Find where the given text appears and provide that cell's center as (x, y) coordinate. 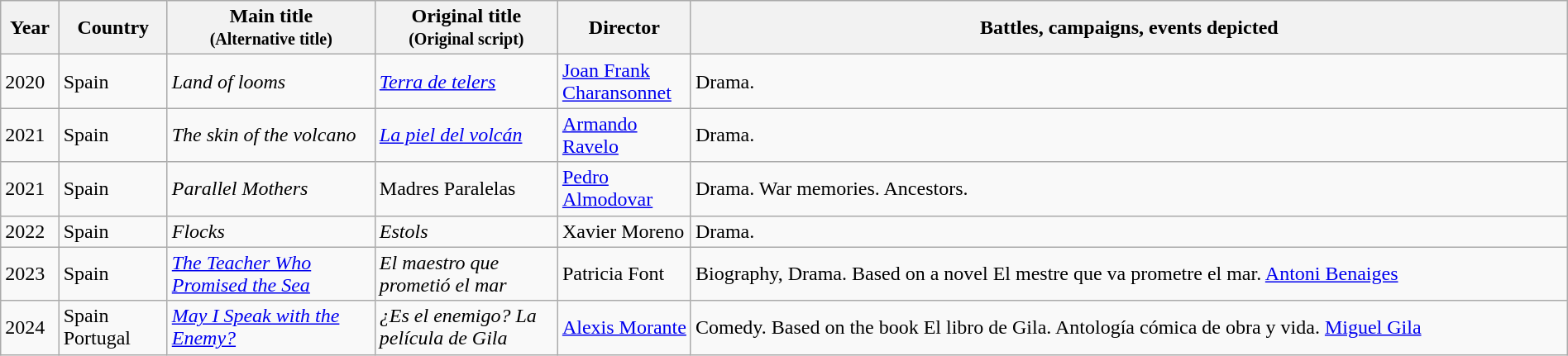
SpainPortugal (112, 327)
El maestro que prometió el mar (466, 274)
Pedro Almodovar (624, 188)
La piel del volcán (466, 135)
Battles, campaigns, events depicted (1129, 28)
The skin of the volcano (271, 135)
2020 (30, 81)
2022 (30, 231)
Land of looms (271, 81)
2024 (30, 327)
2023 (30, 274)
Alexis Morante (624, 327)
Armando Ravelo (624, 135)
Madres Paralelas (466, 188)
Original title(Original script) (466, 28)
Terra de telers (466, 81)
Drama. War memories. Ancestors. (1129, 188)
Patricia Font (624, 274)
Comedy. Based on the book El libro de Gila. Antología cómica de obra y vida. Miguel Gila (1129, 327)
Main title(Alternative title) (271, 28)
Country (112, 28)
Biography, Drama. Based on a novel El mestre que va prometre el mar. Antoni Benaiges (1129, 274)
Flocks (271, 231)
¿Es el enemigo? La película de Gila (466, 327)
Joan Frank Charansonnet (624, 81)
Estols (466, 231)
Xavier Moreno (624, 231)
The Teacher Who Promised the Sea (271, 274)
Year (30, 28)
Director (624, 28)
Parallel Mothers (271, 188)
May I Speak with the Enemy? (271, 327)
